Find where the given text appears and provide that cell's center as [X, Y] coordinate. 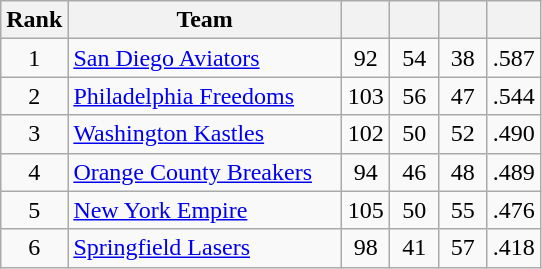
Orange County Breakers [205, 172]
38 [464, 58]
52 [464, 134]
Washington Kastles [205, 134]
5 [34, 210]
4 [34, 172]
47 [464, 96]
102 [366, 134]
Rank [34, 20]
.587 [514, 58]
103 [366, 96]
.489 [514, 172]
.476 [514, 210]
41 [414, 248]
57 [464, 248]
New York Empire [205, 210]
48 [464, 172]
3 [34, 134]
92 [366, 58]
46 [414, 172]
1 [34, 58]
.490 [514, 134]
Team [205, 20]
Springfield Lasers [205, 248]
2 [34, 96]
105 [366, 210]
Philadelphia Freedoms [205, 96]
94 [366, 172]
55 [464, 210]
San Diego Aviators [205, 58]
54 [414, 58]
6 [34, 248]
56 [414, 96]
.544 [514, 96]
98 [366, 248]
.418 [514, 248]
